Locate the cell with the specified text and output its [X, Y] center coordinate. 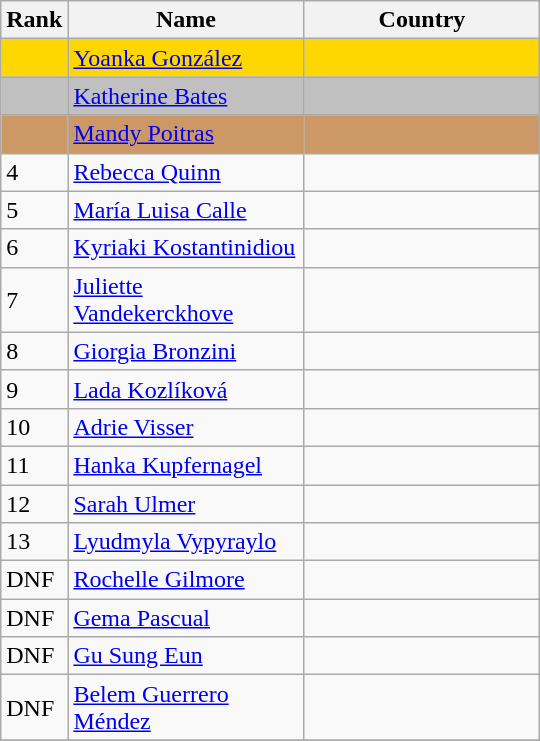
Juliette Vandekerckhove [186, 300]
Rank [34, 20]
Mandy Poitras [186, 134]
Kyriaki Kostantinidiou [186, 248]
Rochelle Gilmore [186, 580]
10 [34, 427]
Gema Pascual [186, 618]
Hanka Kupfernagel [186, 465]
Sarah Ulmer [186, 503]
11 [34, 465]
13 [34, 542]
Rebecca Quinn [186, 172]
9 [34, 389]
Gu Sung Eun [186, 656]
María Luisa Calle [186, 210]
6 [34, 248]
Yoanka González [186, 58]
Katherine Bates [186, 96]
Country [422, 20]
Name [186, 20]
Belem Guerrero Méndez [186, 708]
Lada Kozlíková [186, 389]
7 [34, 300]
12 [34, 503]
Adrie Visser [186, 427]
4 [34, 172]
8 [34, 351]
Lyudmyla Vypyraylo [186, 542]
5 [34, 210]
Giorgia Bronzini [186, 351]
